Search for the cell housing the specified text and yield its [x, y] center coordinate. 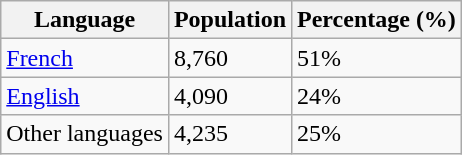
4,235 [230, 134]
25% [377, 134]
Population [230, 20]
24% [377, 96]
French [85, 58]
Percentage (%) [377, 20]
4,090 [230, 96]
Language [85, 20]
English [85, 96]
51% [377, 58]
8,760 [230, 58]
Other languages [85, 134]
